Provide the [x, y] coordinate of the cell's center where the given text is located.  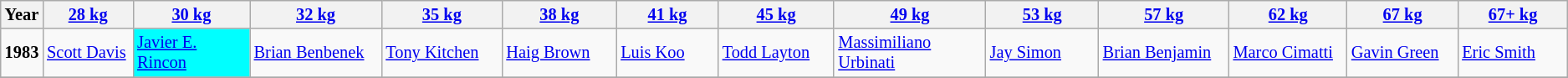
Gavin Green [1402, 53]
30 kg [192, 14]
Jay Simon [1042, 53]
1983 [22, 53]
Tony Kitchen [442, 53]
Haig Brown [559, 53]
Luis Koo [667, 53]
28 kg [88, 14]
41 kg [667, 14]
49 kg [910, 14]
Eric Smith [1513, 53]
Year [22, 14]
Scott Davis [88, 53]
38 kg [559, 14]
35 kg [442, 14]
Massimiliano Urbinati [910, 53]
Todd Layton [776, 53]
Brian Benjamin [1164, 53]
45 kg [776, 14]
67+ kg [1513, 14]
57 kg [1164, 14]
Brian Benbenek [316, 53]
67 kg [1402, 14]
Marco Cimatti [1288, 53]
32 kg [316, 14]
Javier E. Rincon [192, 53]
62 kg [1288, 14]
53 kg [1042, 14]
